Determine the (X, Y) coordinate at the center of the cell enclosing the given text.  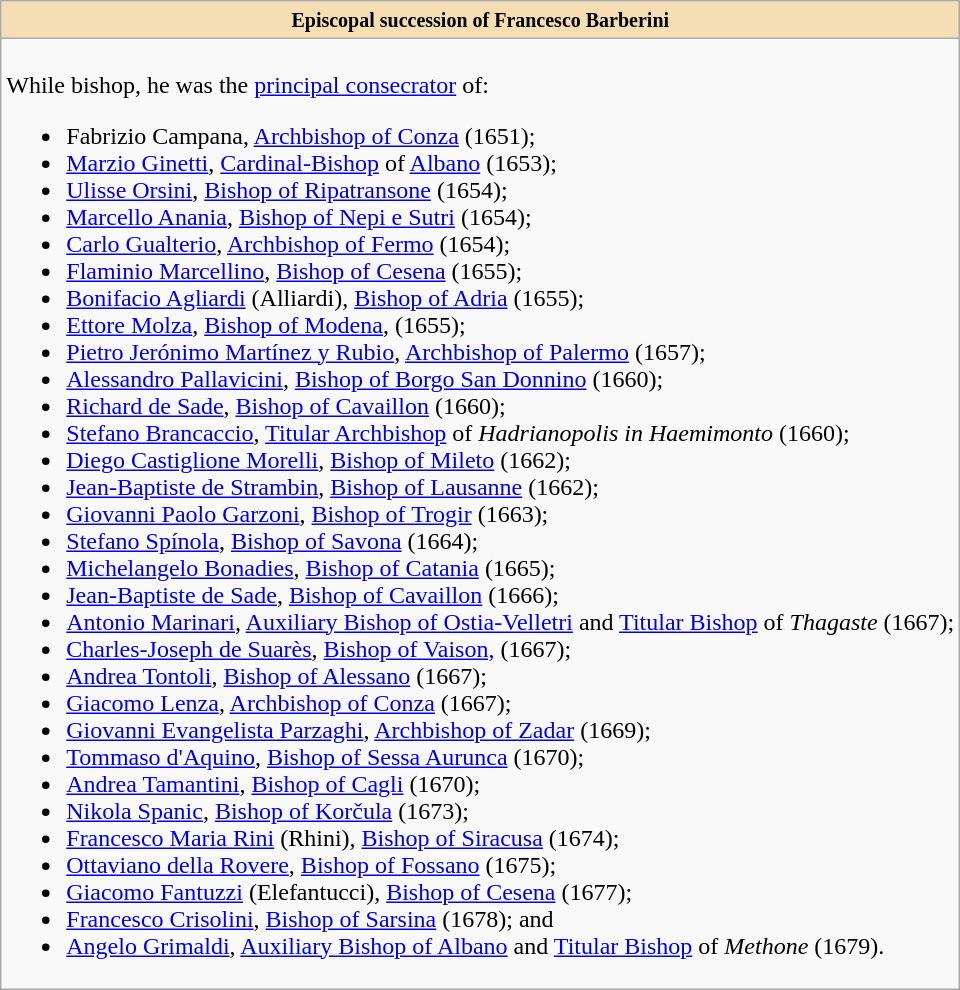
Episcopal succession of Francesco Barberini (480, 20)
